Search for the cell housing the specified text and yield its [x, y] center coordinate. 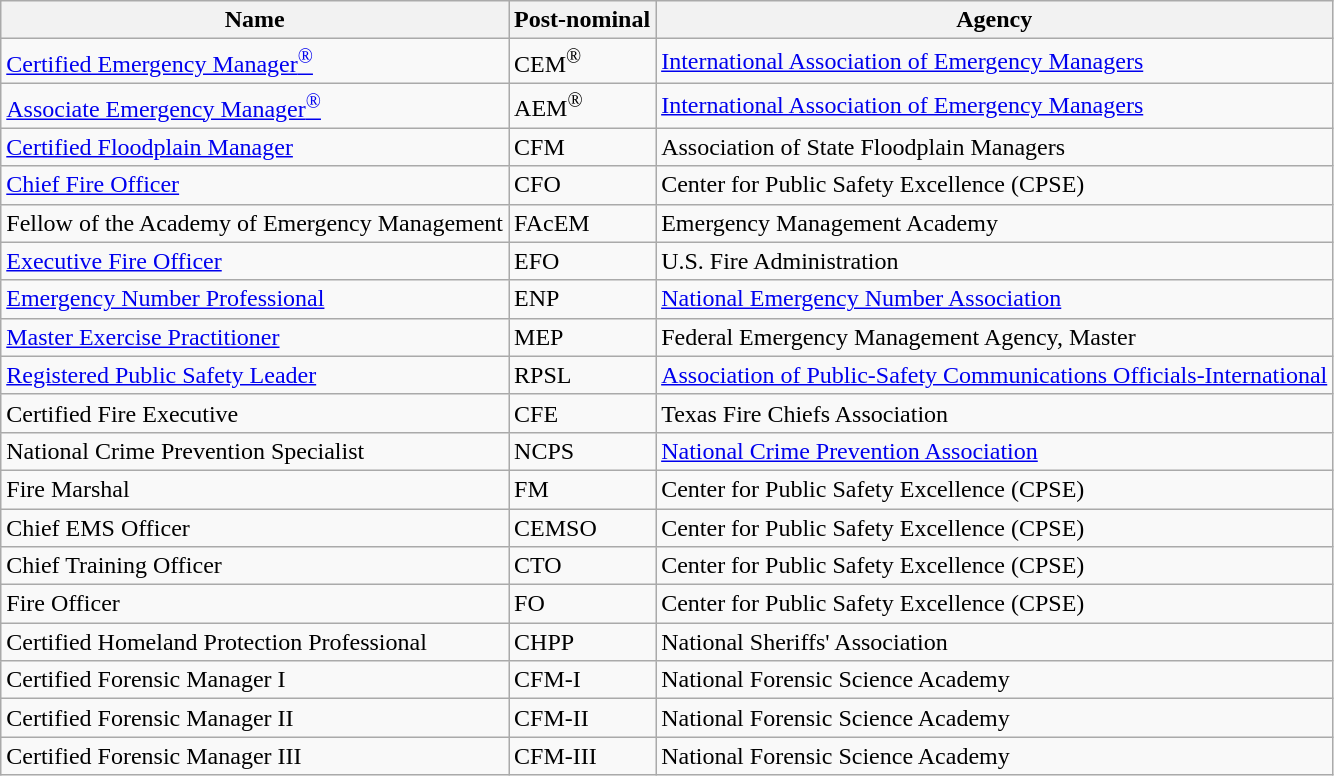
CEM® [582, 62]
ENP [582, 299]
AEM® [582, 106]
Agency [994, 20]
Certified Forensic Manager I [255, 680]
Certified Fire Executive [255, 413]
Chief Fire Officer [255, 185]
Executive Fire Officer [255, 261]
Certified Homeland Protection Professional [255, 642]
National Crime Prevention Specialist [255, 451]
National Sheriffs' Association [994, 642]
CFM-I [582, 680]
Texas Fire Chiefs Association [994, 413]
RPSL [582, 375]
CFE [582, 413]
CFO [582, 185]
Chief EMS Officer [255, 528]
CEMSO [582, 528]
Emergency Management Academy [994, 223]
Certified Floodplain Manager [255, 147]
FM [582, 489]
Association of Public-Safety Communications Officials-International [994, 375]
Master Exercise Practitioner [255, 337]
Fellow of the Academy of Emergency Management [255, 223]
Fire Marshal [255, 489]
Associate Emergency Manager® [255, 106]
Certified Forensic Manager II [255, 718]
NCPS [582, 451]
National Crime Prevention Association [994, 451]
CFM-III [582, 756]
CHPP [582, 642]
U.S. Fire Administration [994, 261]
CFM [582, 147]
Certified Forensic Manager III [255, 756]
FO [582, 604]
Certified Emergency Manager® [255, 62]
Fire Officer [255, 604]
CTO [582, 566]
National Emergency Number Association [994, 299]
Registered Public Safety Leader [255, 375]
CFM-II [582, 718]
EFO [582, 261]
Emergency Number Professional [255, 299]
Association of State Floodplain Managers [994, 147]
MEP [582, 337]
Federal Emergency Management Agency, Master [994, 337]
Chief Training Officer [255, 566]
Post-nominal [582, 20]
FAcEM [582, 223]
Name [255, 20]
